Locate the cell with the specified text and output its (x, y) center coordinate. 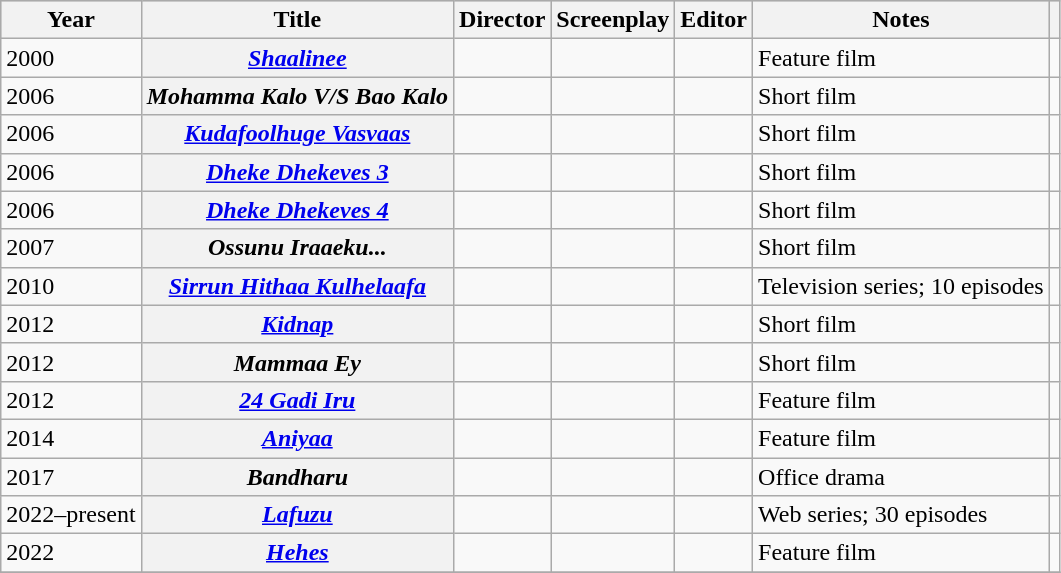
Title (297, 20)
Kidnap (297, 324)
2010 (71, 286)
Kudafoolhuge Vasvaas (297, 134)
Sirrun Hithaa Kulhelaafa (297, 286)
Dheke Dhekeves 4 (297, 210)
Director (502, 20)
Mammaa Ey (297, 362)
2014 (71, 438)
24 Gadi Iru (297, 400)
Notes (902, 20)
Screenplay (613, 20)
Television series; 10 episodes (902, 286)
Office drama (902, 477)
Mohamma Kalo V/S Bao Kalo (297, 96)
Web series; 30 episodes (902, 515)
Year (71, 20)
2007 (71, 248)
2017 (71, 477)
Ossunu Iraaeku... (297, 248)
2000 (71, 58)
Shaalinee (297, 58)
2022–present (71, 515)
Aniyaa (297, 438)
Hehes (297, 553)
Dheke Dhekeves 3 (297, 172)
2022 (71, 553)
Editor (714, 20)
Lafuzu (297, 515)
Bandharu (297, 477)
